Find where the given text appears and provide that cell's center as [x, y] coordinate. 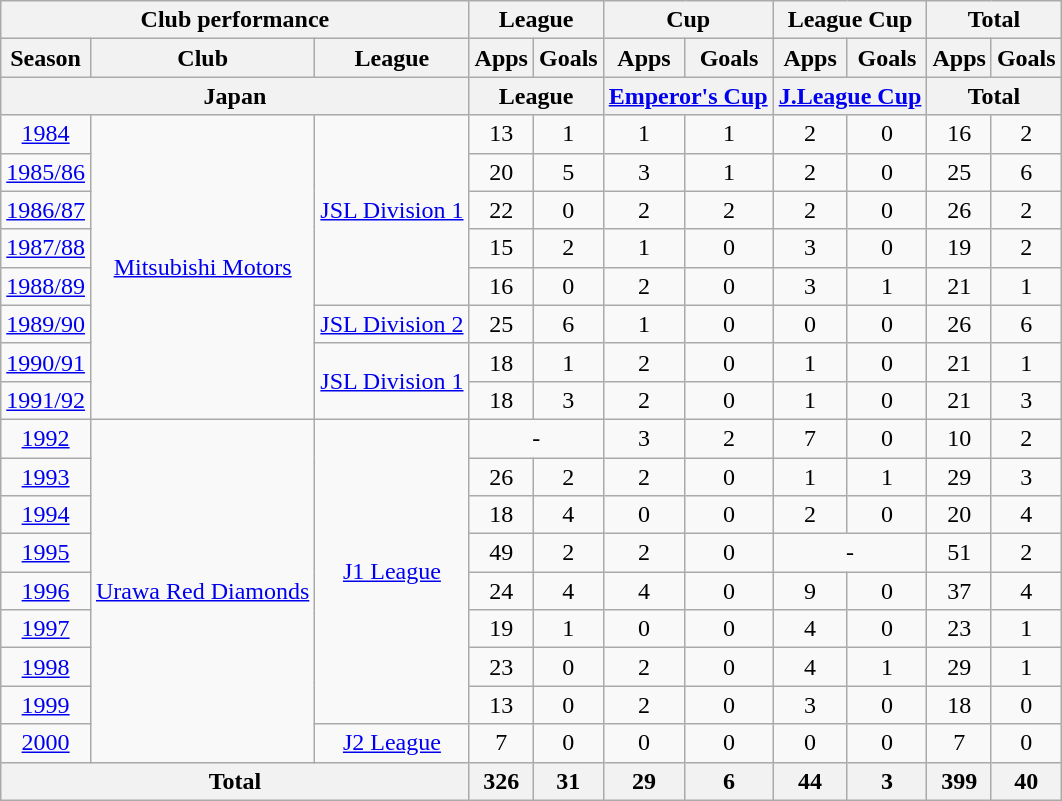
44 [810, 781]
Urawa Red Diamonds [202, 590]
1997 [46, 629]
Club performance [235, 20]
24 [501, 591]
2000 [46, 743]
40 [1026, 781]
15 [501, 248]
1987/88 [46, 248]
9 [810, 591]
Season [46, 58]
37 [959, 591]
5 [568, 172]
1991/92 [46, 400]
League Cup [850, 20]
Japan [235, 96]
22 [501, 210]
1986/87 [46, 210]
1999 [46, 705]
J2 League [392, 743]
31 [568, 781]
1989/90 [46, 324]
Emperor's Cup [688, 96]
51 [959, 553]
JSL Division 2 [392, 324]
1995 [46, 553]
49 [501, 553]
1998 [46, 667]
326 [501, 781]
J.League Cup [850, 96]
1992 [46, 438]
1994 [46, 515]
1993 [46, 477]
J1 League [392, 571]
1984 [46, 134]
Club [202, 58]
1990/91 [46, 362]
1996 [46, 591]
10 [959, 438]
1988/89 [46, 286]
Cup [688, 20]
Mitsubishi Motors [202, 267]
399 [959, 781]
1985/86 [46, 172]
